Extract the [X, Y] coordinate from the center of the cell holding the provided text.  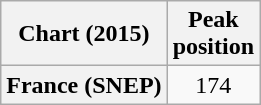
Peak position [213, 34]
Chart (2015) [84, 34]
France (SNEP) [84, 85]
174 [213, 85]
